Determine the [X, Y] coordinate at the center of the cell enclosing the given text.  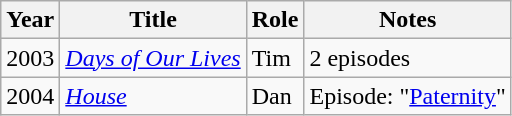
Days of Our Lives [153, 58]
Dan [275, 96]
Role [275, 20]
2003 [30, 58]
Tim [275, 58]
House [153, 96]
2004 [30, 96]
Title [153, 20]
Episode: "Paternity" [408, 96]
2 episodes [408, 58]
Notes [408, 20]
Year [30, 20]
